Search for the cell housing the specified text and yield its (X, Y) center coordinate. 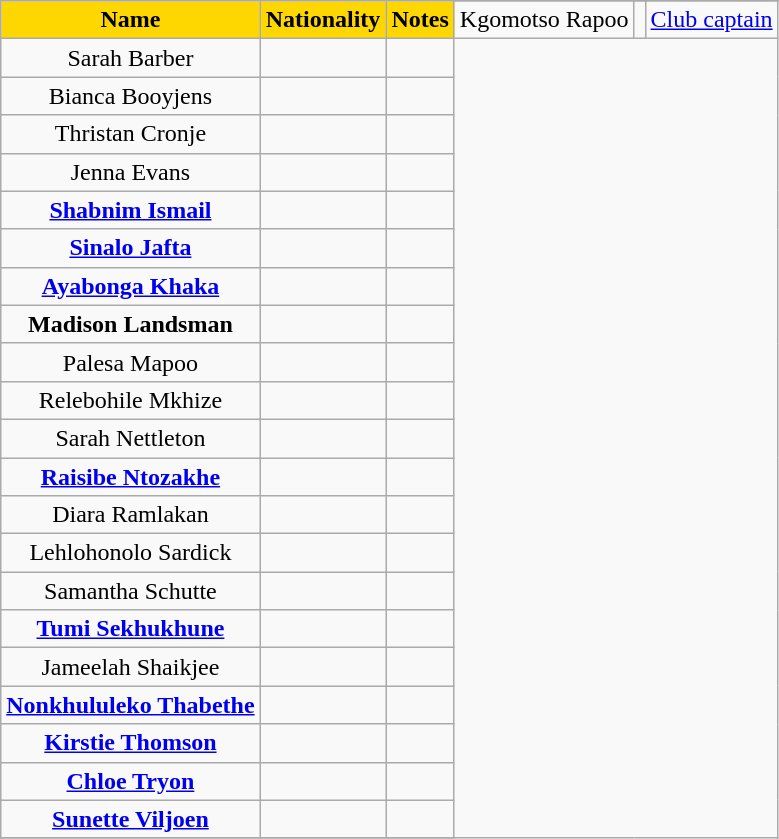
Bianca Booyjens (130, 96)
Notes (420, 20)
Diara Ramlakan (130, 515)
Name (130, 20)
Ayabonga Khaka (130, 286)
Thristan Cronje (130, 134)
Tumi Sekhukhune (130, 629)
Palesa Mapoo (130, 362)
Kgomotso Rapoo (544, 20)
Shabnim Ismail (130, 210)
Relebohile Mkhize (130, 400)
Nonkhululeko Thabethe (130, 705)
Kirstie Thomson (130, 743)
Sarah Nettleton (130, 438)
Sinalo Jafta (130, 248)
Jenna Evans (130, 172)
Jameelah Shaikjee (130, 667)
Sunette Viljoen (130, 819)
Samantha Schutte (130, 591)
Madison Landsman (130, 324)
Raisibe Ntozakhe (130, 477)
Club captain (712, 20)
Chloe Tryon (130, 781)
Nationality (323, 20)
Lehlohonolo Sardick (130, 553)
Sarah Barber (130, 58)
